For the text-containing cell, return its midpoint in [x, y] coordinate format. 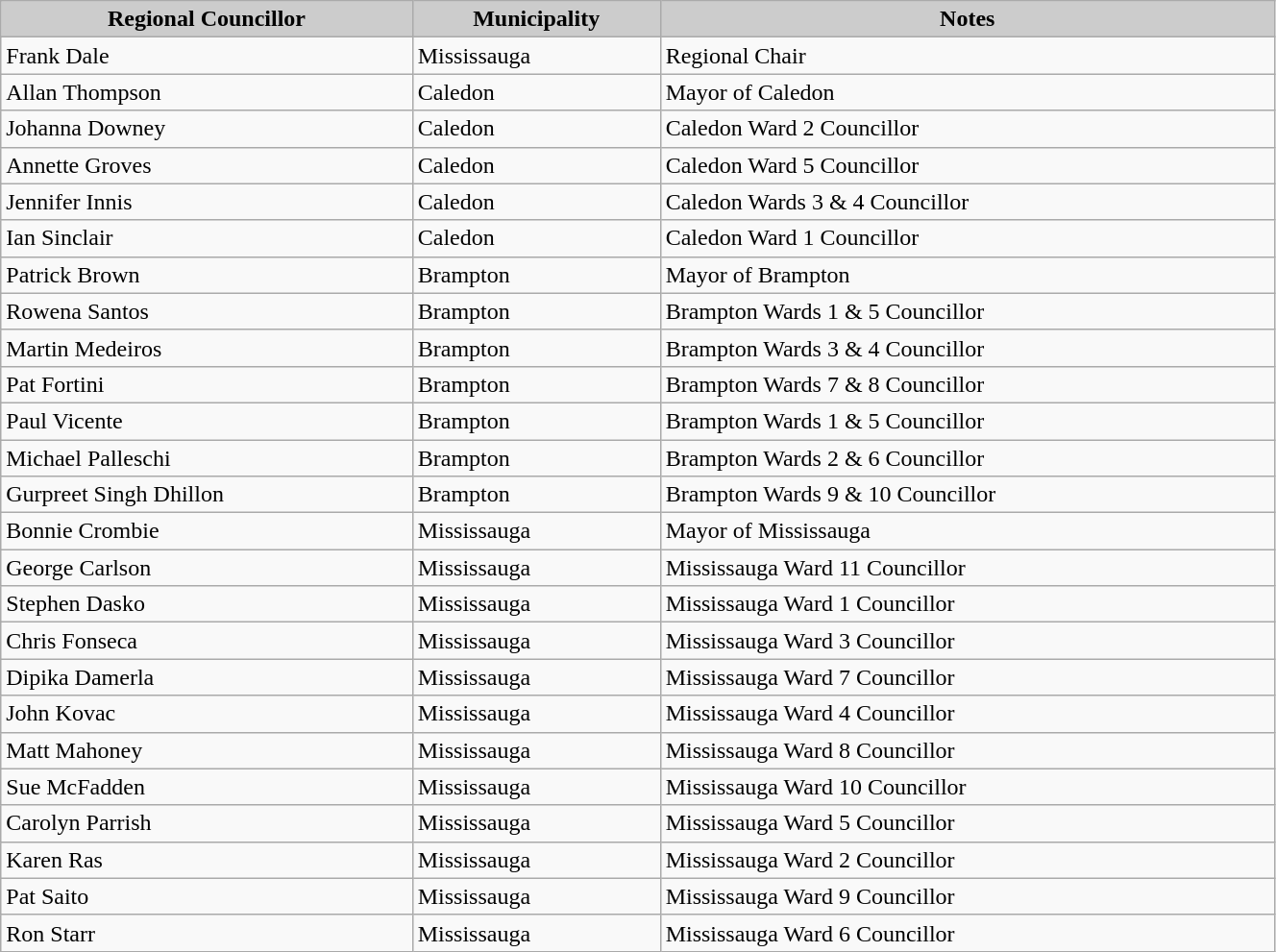
Bonnie Crombie [207, 531]
Mississauga Ward 7 Councillor [967, 677]
Ron Starr [207, 933]
Martin Medeiros [207, 348]
Mississauga Ward 8 Councillor [967, 750]
Carolyn Parrish [207, 823]
Brampton Wards 2 & 6 Councillor [967, 458]
Chris Fonseca [207, 641]
Mayor of Mississauga [967, 531]
Mississauga Ward 5 Councillor [967, 823]
Pat Fortini [207, 384]
Mississauga Ward 2 Councillor [967, 860]
Annette Groves [207, 165]
Johanna Downey [207, 129]
Dipika Damerla [207, 677]
Karen Ras [207, 860]
Stephen Dasko [207, 604]
Regional Chair [967, 56]
Brampton Wards 9 & 10 Councillor [967, 495]
Mississauga Ward 10 Councillor [967, 787]
Rowena Santos [207, 311]
Pat Saito [207, 896]
Caledon Ward 5 Councillor [967, 165]
Ian Sinclair [207, 238]
Mississauga Ward 1 Councillor [967, 604]
Caledon Ward 1 Councillor [967, 238]
Mississauga Ward 6 Councillor [967, 933]
George Carlson [207, 568]
Notes [967, 19]
Michael Palleschi [207, 458]
Caledon Wards 3 & 4 Councillor [967, 202]
Mississauga Ward 9 Councillor [967, 896]
Frank Dale [207, 56]
Mississauga Ward 3 Councillor [967, 641]
Municipality [536, 19]
Matt Mahoney [207, 750]
Sue McFadden [207, 787]
Mayor of Caledon [967, 92]
John Kovac [207, 714]
Regional Councillor [207, 19]
Mayor of Brampton [967, 275]
Mississauga Ward 11 Councillor [967, 568]
Paul Vicente [207, 421]
Caledon Ward 2 Councillor [967, 129]
Mississauga Ward 4 Councillor [967, 714]
Jennifer Innis [207, 202]
Patrick Brown [207, 275]
Brampton Wards 7 & 8 Councillor [967, 384]
Allan Thompson [207, 92]
Gurpreet Singh Dhillon [207, 495]
Brampton Wards 3 & 4 Councillor [967, 348]
